Output the [X, Y] coordinate of the center of the cell containing the given text.  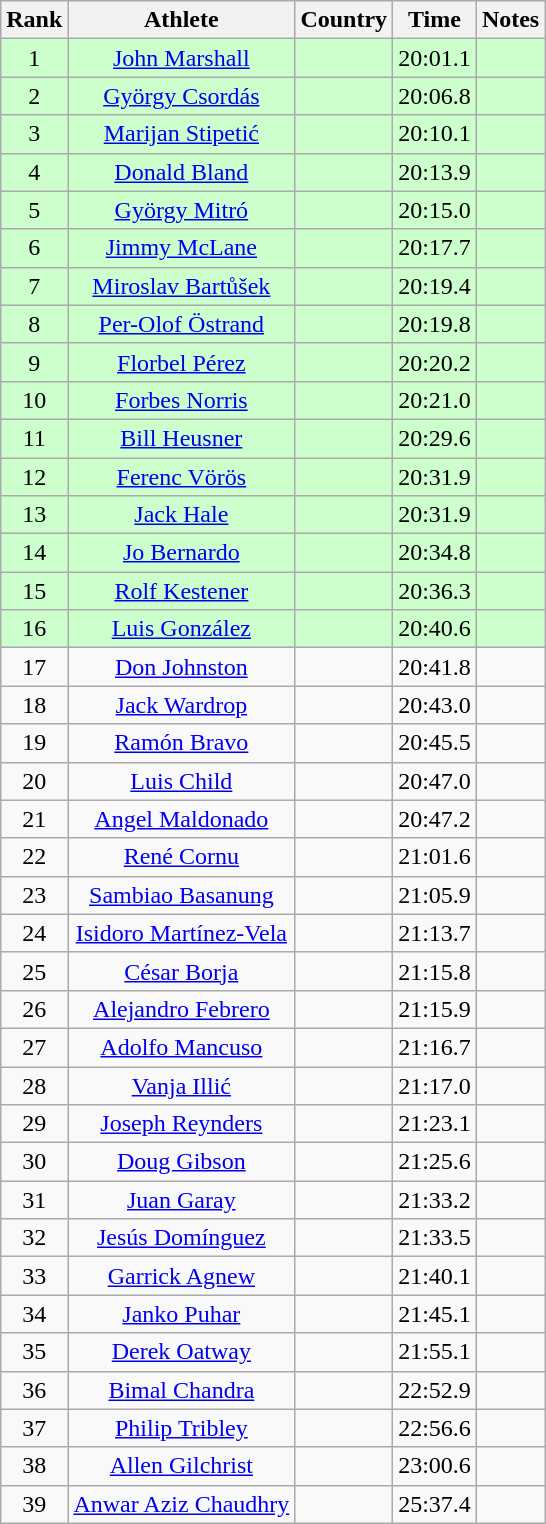
8 [34, 324]
20:43.0 [435, 705]
37 [34, 1428]
20:47.0 [435, 781]
20:47.2 [435, 819]
John Marshall [182, 58]
20:29.6 [435, 438]
Jack Wardrop [182, 705]
17 [34, 667]
20:45.5 [435, 743]
21:13.7 [435, 933]
5 [34, 210]
Don Johnston [182, 667]
23 [34, 895]
2 [34, 96]
25:37.4 [435, 1504]
38 [34, 1466]
Alejandro Febrero [182, 1009]
1 [34, 58]
Jo Bernardo [182, 553]
21:55.1 [435, 1352]
22:52.9 [435, 1390]
21:05.9 [435, 895]
20:13.9 [435, 172]
César Borja [182, 971]
30 [34, 1162]
21:15.8 [435, 971]
11 [34, 438]
Adolfo Mancuso [182, 1047]
Allen Gilchrist [182, 1466]
21:01.6 [435, 857]
Luis González [182, 629]
Luis Child [182, 781]
Vanja Illić [182, 1085]
Bimal Chandra [182, 1390]
3 [34, 134]
21:33.5 [435, 1238]
20:40.6 [435, 629]
Ferenc Vörös [182, 477]
6 [34, 248]
39 [34, 1504]
Garrick Agnew [182, 1276]
22 [34, 857]
Notes [510, 20]
20 [34, 781]
12 [34, 477]
7 [34, 286]
Miroslav Bartůšek [182, 286]
Derek Oatway [182, 1352]
13 [34, 515]
10 [34, 400]
22:56.6 [435, 1428]
20:41.8 [435, 667]
9 [34, 362]
26 [34, 1009]
Angel Maldonado [182, 819]
20:01.1 [435, 58]
31 [34, 1200]
20:20.2 [435, 362]
21:16.7 [435, 1047]
21:33.2 [435, 1200]
20:06.8 [435, 96]
Jimmy McLane [182, 248]
Joseph Reynders [182, 1124]
25 [34, 971]
23:00.6 [435, 1466]
27 [34, 1047]
4 [34, 172]
Janko Puhar [182, 1314]
21:15.9 [435, 1009]
Time [435, 20]
Rolf Kestener [182, 591]
21:25.6 [435, 1162]
Anwar Aziz Chaudhry [182, 1504]
20:10.1 [435, 134]
20:15.0 [435, 210]
18 [34, 705]
20:17.7 [435, 248]
21 [34, 819]
Marijan Stipetić [182, 134]
16 [34, 629]
20:34.8 [435, 553]
Philip Tribley [182, 1428]
21:40.1 [435, 1276]
21:45.1 [435, 1314]
35 [34, 1352]
33 [34, 1276]
21:23.1 [435, 1124]
René Cornu [182, 857]
Juan Garay [182, 1200]
32 [34, 1238]
Jack Hale [182, 515]
Country [344, 20]
Rank [34, 20]
24 [34, 933]
14 [34, 553]
Sambiao Basanung [182, 895]
36 [34, 1390]
Forbes Norris [182, 400]
15 [34, 591]
Jesús Domínguez [182, 1238]
20:21.0 [435, 400]
Donald Bland [182, 172]
Florbel Pérez [182, 362]
György Mitró [182, 210]
Doug Gibson [182, 1162]
Bill Heusner [182, 438]
Ramón Bravo [182, 743]
34 [34, 1314]
20:19.4 [435, 286]
29 [34, 1124]
20:36.3 [435, 591]
19 [34, 743]
Athlete [182, 20]
20:19.8 [435, 324]
Isidoro Martínez-Vela [182, 933]
György Csordás [182, 96]
28 [34, 1085]
21:17.0 [435, 1085]
Per-Olof Östrand [182, 324]
